Search for the cell housing the specified text and yield its [X, Y] center coordinate. 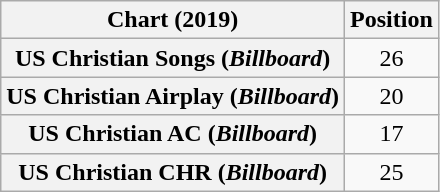
26 [392, 58]
Chart (2019) [173, 20]
US Christian CHR (Billboard) [173, 172]
17 [392, 134]
US Christian Airplay (Billboard) [173, 96]
Position [392, 20]
US Christian Songs (Billboard) [173, 58]
20 [392, 96]
25 [392, 172]
US Christian AC (Billboard) [173, 134]
